Detect which cell encompasses the target text, then output its [X, Y] center coordinate. 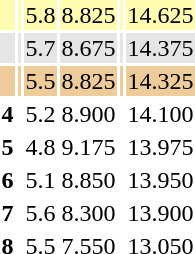
5.8 [40, 15]
5.1 [40, 180]
4 [8, 114]
8.675 [88, 48]
5 [8, 147]
13.950 [160, 180]
5.5 [40, 81]
7 [8, 213]
14.325 [160, 81]
6 [8, 180]
14.375 [160, 48]
14.100 [160, 114]
13.975 [160, 147]
8.900 [88, 114]
13.900 [160, 213]
14.625 [160, 15]
5.2 [40, 114]
9.175 [88, 147]
5.7 [40, 48]
8.850 [88, 180]
4.8 [40, 147]
5.6 [40, 213]
8.300 [88, 213]
